From the cell containing the given text, extract its center point as (x, y) coordinate. 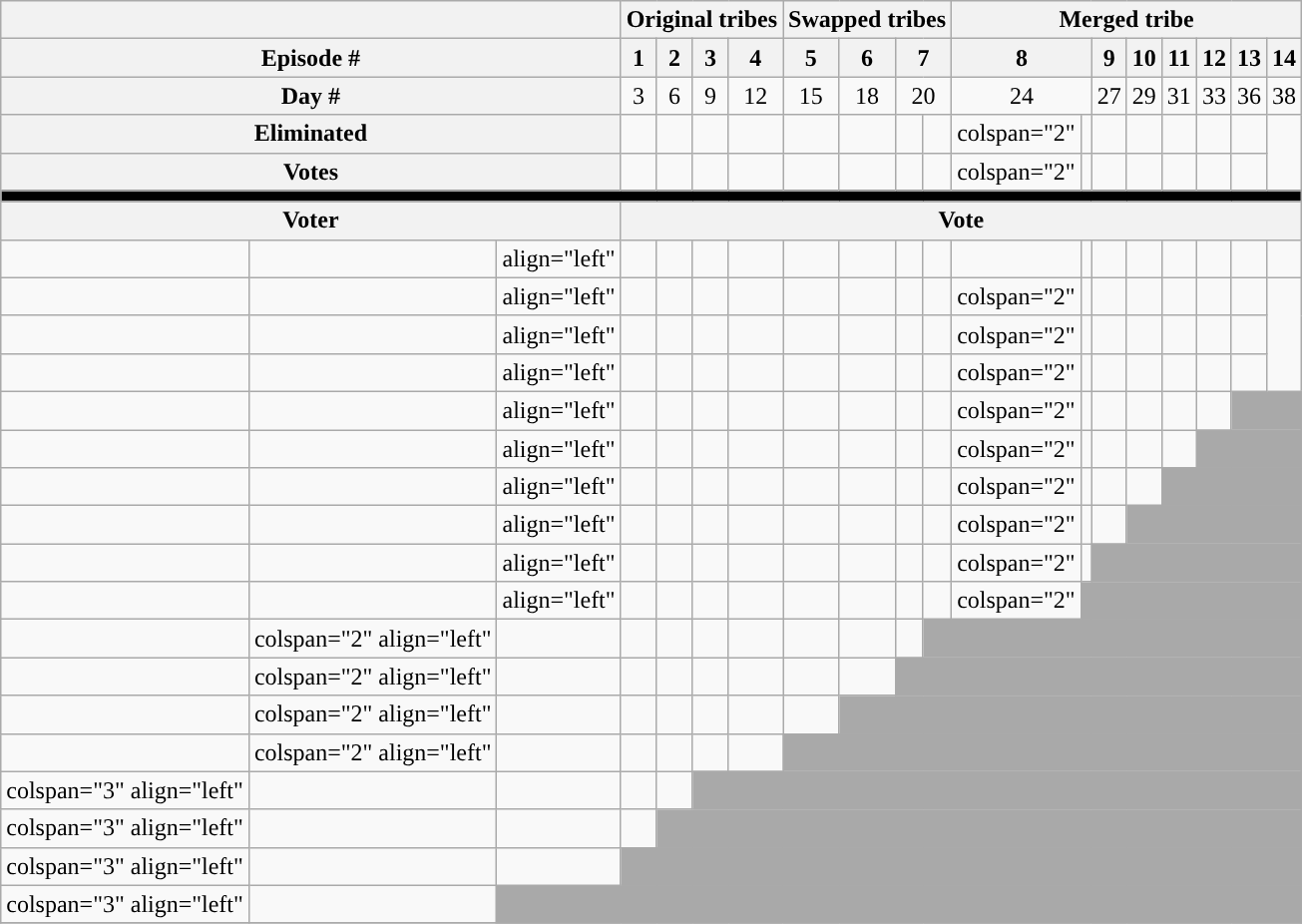
11 (1179, 58)
Voter (311, 221)
33 (1213, 96)
14 (1285, 58)
2 (674, 58)
8 (1022, 58)
27 (1109, 96)
Eliminated (311, 134)
Episode # (311, 58)
20 (923, 96)
1 (639, 58)
15 (811, 96)
24 (1022, 96)
Day # (311, 96)
Votes (311, 172)
7 (923, 58)
Vote (961, 221)
18 (867, 96)
Swapped tribes (868, 20)
Merged tribe (1127, 20)
38 (1285, 96)
29 (1143, 96)
4 (756, 58)
13 (1249, 58)
31 (1179, 96)
5 (811, 58)
36 (1249, 96)
Original tribes (701, 20)
10 (1143, 58)
